Scan for the cell matching the given text and deliver its [x, y] coordinate at center. 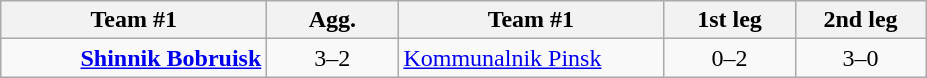
Agg. [332, 20]
3–0 [860, 58]
3–2 [332, 58]
2nd leg [860, 20]
Kommunalnik Pinsk [531, 58]
0–2 [730, 58]
1st leg [730, 20]
Shinnik Bobruisk [134, 58]
